Pinpoint the cell where the given text exists, returning its [X, Y] midpoint coordinate. 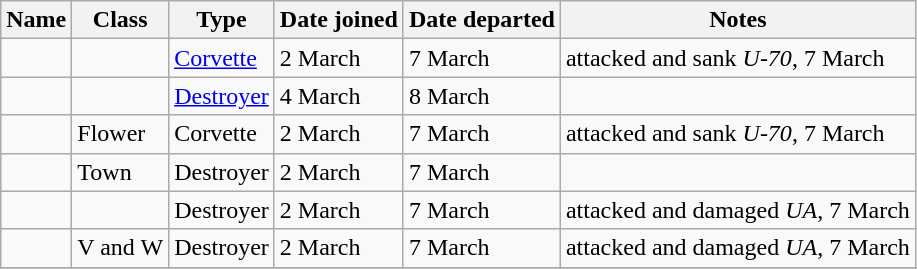
Date departed [482, 20]
Type [222, 20]
Flower [120, 134]
Date joined [338, 20]
4 March [338, 96]
Notes [738, 20]
V and W [120, 248]
Town [120, 172]
Class [120, 20]
8 March [482, 96]
Name [36, 20]
